Output the [x, y] coordinate of the center of the cell containing the given text.  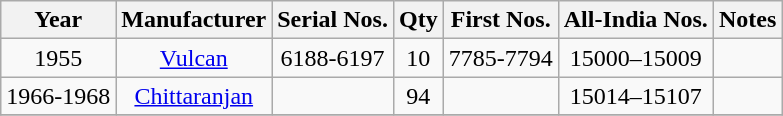
Chittaranjan [194, 96]
First Nos. [500, 20]
6188-6197 [333, 58]
Serial Nos. [333, 20]
94 [418, 96]
Vulcan [194, 58]
1966-1968 [58, 96]
15014–15107 [636, 96]
Notes [747, 20]
All-India Nos. [636, 20]
Year [58, 20]
7785-7794 [500, 58]
Qty [418, 20]
1955 [58, 58]
10 [418, 58]
15000–15009 [636, 58]
Manufacturer [194, 20]
